Provide the [X, Y] coordinate of the cell's center where the given text is located.  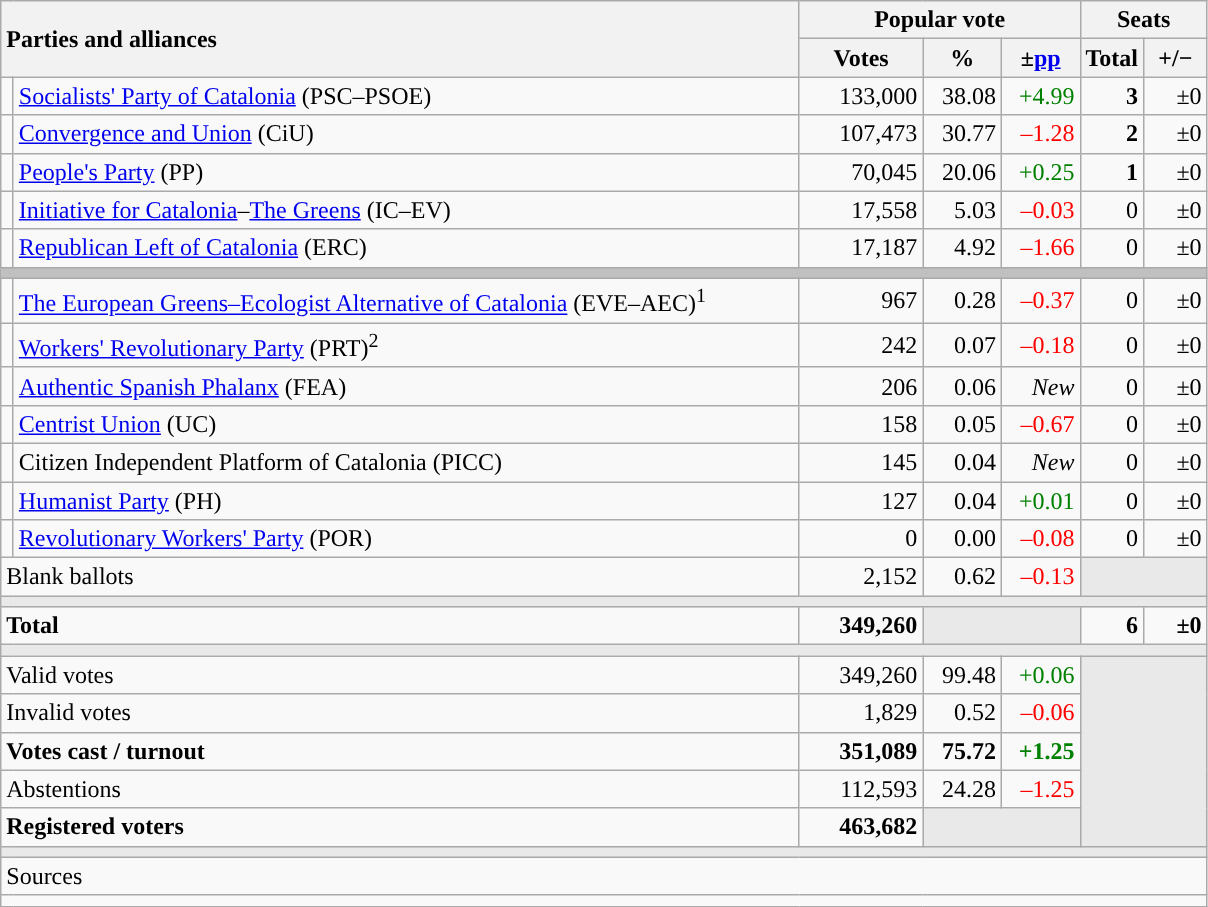
1 [1112, 172]
17,558 [861, 210]
Citizen Independent Platform of Catalonia (PICC) [406, 462]
–0.37 [1040, 300]
Valid votes [400, 675]
+0.01 [1040, 501]
–1.66 [1040, 248]
351,089 [861, 751]
Sources [604, 876]
Convergence and Union (CiU) [406, 134]
The European Greens–Ecologist Alternative of Catalonia (EVE–AEC)1 [406, 300]
2 [1112, 134]
0.00 [962, 539]
–1.25 [1040, 789]
0.28 [962, 300]
0.05 [962, 424]
242 [861, 346]
2,152 [861, 577]
5.03 [962, 210]
+0.25 [1040, 172]
Humanist Party (PH) [406, 501]
Parties and alliances [400, 39]
967 [861, 300]
30.77 [962, 134]
145 [861, 462]
70,045 [861, 172]
Workers' Revolutionary Party (PRT)2 [406, 346]
Registered voters [400, 827]
24.28 [962, 789]
–0.08 [1040, 539]
Blank ballots [400, 577]
38.08 [962, 96]
People's Party (PP) [406, 172]
Votes [861, 58]
133,000 [861, 96]
107,473 [861, 134]
99.48 [962, 675]
–0.67 [1040, 424]
Initiative for Catalonia–The Greens (IC–EV) [406, 210]
17,187 [861, 248]
–1.28 [1040, 134]
Centrist Union (UC) [406, 424]
0.07 [962, 346]
6 [1112, 626]
4.92 [962, 248]
+0.06 [1040, 675]
–0.18 [1040, 346]
206 [861, 386]
Authentic Spanish Phalanx (FEA) [406, 386]
±pp [1040, 58]
0.62 [962, 577]
Popular vote [940, 20]
112,593 [861, 789]
+/− [1176, 58]
0.52 [962, 713]
20.06 [962, 172]
–0.13 [1040, 577]
% [962, 58]
1,829 [861, 713]
Invalid votes [400, 713]
75.72 [962, 751]
Seats [1144, 20]
158 [861, 424]
–0.06 [1040, 713]
127 [861, 501]
Votes cast / turnout [400, 751]
+1.25 [1040, 751]
Revolutionary Workers' Party (POR) [406, 539]
463,682 [861, 827]
–0.03 [1040, 210]
Abstentions [400, 789]
0.06 [962, 386]
Republican Left of Catalonia (ERC) [406, 248]
+4.99 [1040, 96]
3 [1112, 96]
Socialists' Party of Catalonia (PSC–PSOE) [406, 96]
